Capture the cell that displays the provided text and extract its [x, y] central coordinate. 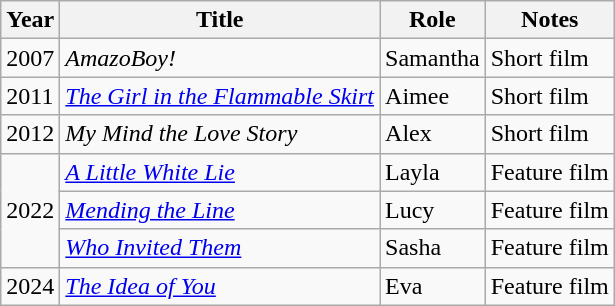
2007 [30, 58]
Eva [433, 286]
2022 [30, 210]
Notes [550, 20]
AmazoBoy! [220, 58]
2024 [30, 286]
Mending the Line [220, 210]
Sasha [433, 248]
Title [220, 20]
Samantha [433, 58]
Who Invited Them [220, 248]
The Idea of You [220, 286]
Lucy [433, 210]
Role [433, 20]
Layla [433, 172]
Aimee [433, 96]
A Little White Lie [220, 172]
My Mind the Love Story [220, 134]
2011 [30, 96]
Alex [433, 134]
The Girl in the Flammable Skirt [220, 96]
2012 [30, 134]
Year [30, 20]
